Return (X, Y) of the center of cell containing provided text 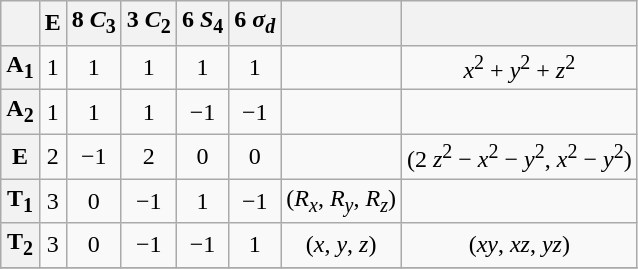
6 σd (255, 23)
(Rx, Ry, Rz) (342, 201)
3 C2 (148, 23)
x2 + y2 + z2 (519, 68)
T2 (20, 245)
A1 (20, 68)
(xy, xz, yz) (519, 245)
6 S4 (202, 23)
A2 (20, 112)
(2 z2 − x2 − y2, x2 − y2) (519, 156)
T1 (20, 201)
8 C3 (94, 23)
(x, y, z) (342, 245)
